From the cell containing the given text, extract its center point as [x, y] coordinate. 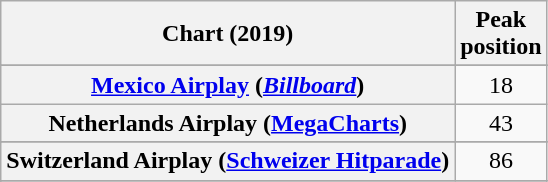
Mexico Airplay (Billboard) [228, 85]
86 [501, 161]
Switzerland Airplay (Schweizer Hitparade) [228, 161]
Peakposition [501, 34]
Chart (2019) [228, 34]
43 [501, 123]
18 [501, 85]
Netherlands Airplay (MegaCharts) [228, 123]
